Return (x, y) of the center of cell containing provided text 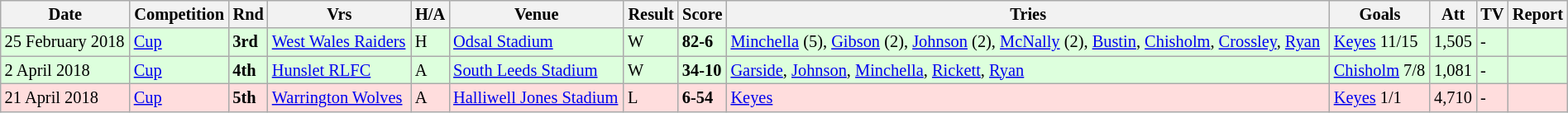
25 February 2018 (65, 42)
6-54 (703, 97)
H/A (430, 14)
4,710 (1453, 97)
L (651, 97)
Vrs (339, 14)
82-6 (703, 42)
Score (703, 14)
Garside, Johnson, Minchella, Rickett, Ryan (1029, 70)
Goals (1379, 14)
1,081 (1453, 70)
Date (65, 14)
Keyes (1029, 97)
21 April 2018 (65, 97)
3rd (248, 42)
Venue (536, 14)
4th (248, 70)
Keyes 11/15 (1379, 42)
Att (1453, 14)
Warrington Wolves (339, 97)
H (430, 42)
Chisholm 7/8 (1379, 70)
Report (1538, 14)
Keyes 1/1 (1379, 97)
Competition (179, 14)
2 April 2018 (65, 70)
5th (248, 97)
Result (651, 14)
Tries (1029, 14)
South Leeds Stadium (536, 70)
Rnd (248, 14)
Odsal Stadium (536, 42)
34-10 (703, 70)
TV (1492, 14)
1,505 (1453, 42)
Minchella (5), Gibson (2), Johnson (2), McNally (2), Bustin, Chisholm, Crossley, Ryan (1029, 42)
West Wales Raiders (339, 42)
Halliwell Jones Stadium (536, 97)
Hunslet RLFC (339, 70)
